Return the (x, y) coordinate for the center point of the cell that contains the specified text.  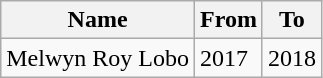
2017 (228, 58)
2018 (292, 58)
Name (98, 20)
Melwyn Roy Lobo (98, 58)
From (228, 20)
To (292, 20)
